For the text-containing cell, return its midpoint in [x, y] coordinate format. 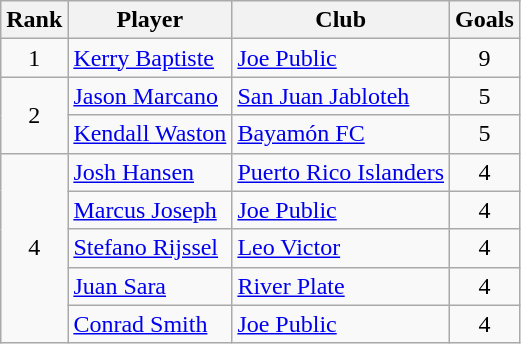
1 [34, 58]
Goals [485, 20]
Stefano Rijssel [150, 248]
Marcus Joseph [150, 210]
Puerto Rico Islanders [341, 172]
San Juan Jabloteh [341, 96]
Bayamón FC [341, 134]
Josh Hansen [150, 172]
Leo Victor [341, 248]
2 [34, 115]
Kerry Baptiste [150, 58]
Kendall Waston [150, 134]
Club [341, 20]
Conrad Smith [150, 324]
Juan Sara [150, 286]
Player [150, 20]
River Plate [341, 286]
Rank [34, 20]
9 [485, 58]
Jason Marcano [150, 96]
